Detect which cell encompasses the target text, then output its [X, Y] center coordinate. 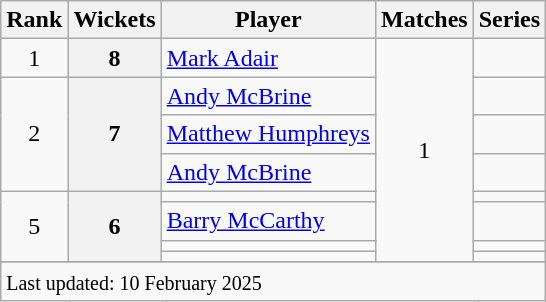
Last updated: 10 February 2025 [274, 281]
Matches [424, 20]
5 [34, 226]
2 [34, 134]
Matthew Humphreys [268, 134]
Barry McCarthy [268, 221]
Mark Adair [268, 58]
8 [114, 58]
Wickets [114, 20]
Series [509, 20]
Rank [34, 20]
Player [268, 20]
6 [114, 226]
7 [114, 134]
